Return (X, Y) of the center of cell containing provided text 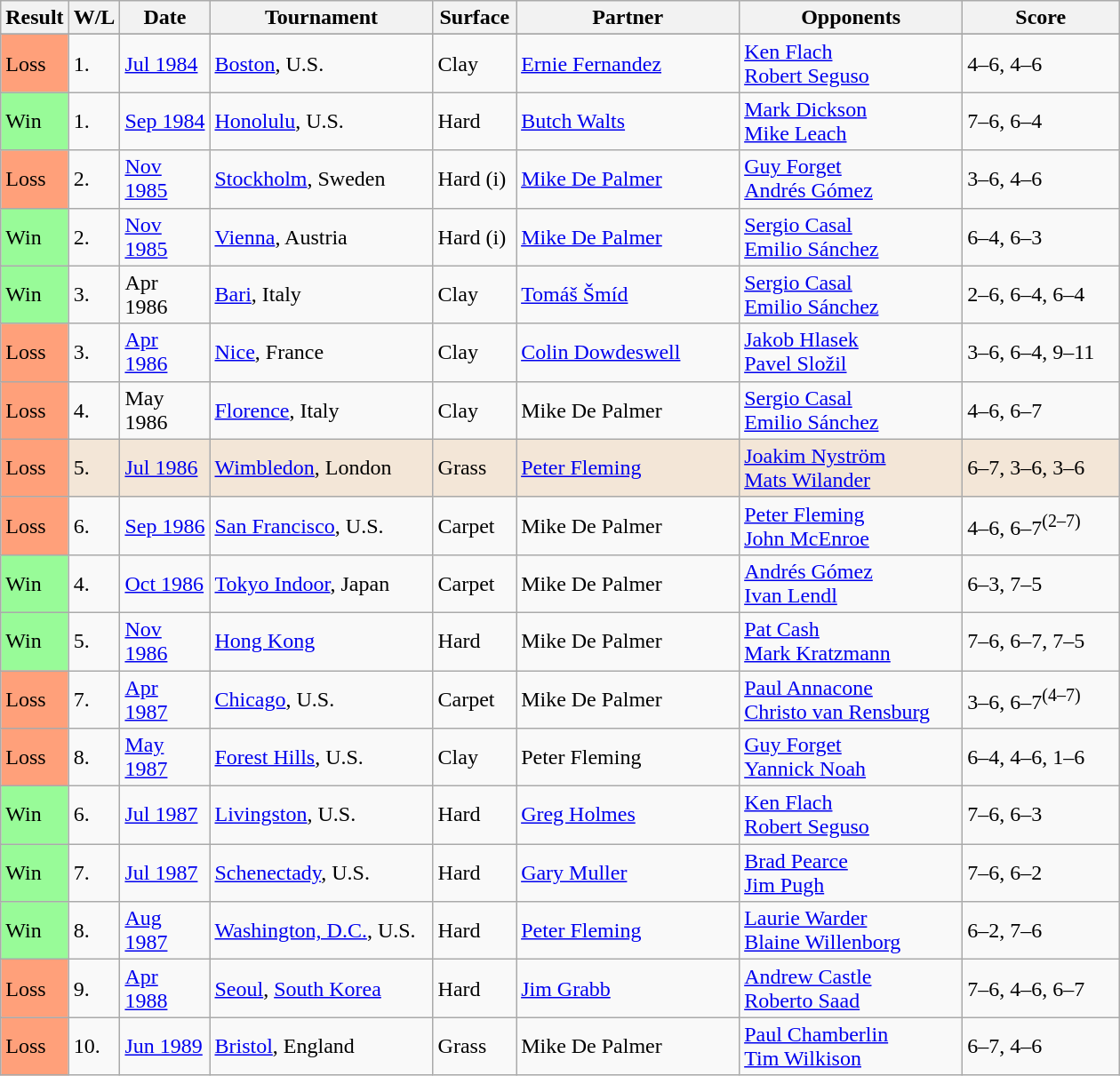
Bristol, England (322, 1047)
Guy Forget Yannick Noah (852, 757)
6–7, 3–6, 3–6 (1041, 467)
Result (35, 18)
9. (94, 988)
6–7, 4–6 (1041, 1047)
Gary Muller (628, 873)
Sep 1986 (165, 526)
Andrés Gómez Ivan Lendl (852, 583)
Paul Chamberlin Tim Wilkison (852, 1047)
Laurie Warder Blaine Willenborg (852, 931)
7–6, 6–7, 7–5 (1041, 642)
Butch Walts (628, 121)
6–2, 7–6 (1041, 931)
Jakob Hlasek Pavel Složil (852, 352)
3–6, 6–4, 9–11 (1041, 352)
Jim Grabb (628, 988)
Vienna, Austria (322, 236)
Schenectady, U.S. (322, 873)
Joakim Nyström Mats Wilander (852, 467)
Partner (628, 18)
7–6, 6–2 (1041, 873)
Tournament (322, 18)
Bari, Italy (322, 295)
6–3, 7–5 (1041, 583)
Florence, Italy (322, 410)
Brad Pearce Jim Pugh (852, 873)
Nice, France (322, 352)
Mark Dickson Mike Leach (852, 121)
7–6, 4–6, 6–7 (1041, 988)
6–4, 6–3 (1041, 236)
7–6, 6–4 (1041, 121)
Pat Cash Mark Kratzmann (852, 642)
4–6, 4–6 (1041, 64)
3–6, 6–7(4–7) (1041, 698)
6–4, 4–6, 1–6 (1041, 757)
3–6, 4–6 (1041, 179)
Aug 1987 (165, 931)
Honolulu, U.S. (322, 121)
San Francisco, U.S. (322, 526)
Boston, U.S. (322, 64)
W/L (94, 18)
4–6, 6–7(2–7) (1041, 526)
Colin Dowdeswell (628, 352)
Jul 1984 (165, 64)
Score (1041, 18)
Apr 1988 (165, 988)
2–6, 6–4, 6–4 (1041, 295)
May 1987 (165, 757)
May 1986 (165, 410)
Hong Kong (322, 642)
Apr 1987 (165, 698)
Greg Holmes (628, 816)
Paul Annacone Christo van Rensburg (852, 698)
Tomáš Šmíd (628, 295)
Stockholm, Sweden (322, 179)
Nov 1986 (165, 642)
10. (94, 1047)
Peter Fleming John McEnroe (852, 526)
Date (165, 18)
Wimbledon, London (322, 467)
Opponents (852, 18)
Livingston, U.S. (322, 816)
Washington, D.C., U.S. (322, 931)
Forest Hills, U.S. (322, 757)
Tokyo Indoor, Japan (322, 583)
4–6, 6–7 (1041, 410)
Guy Forget Andrés Gómez (852, 179)
Andrew Castle Roberto Saad (852, 988)
7–6, 6–3 (1041, 816)
Jun 1989 (165, 1047)
Sep 1984 (165, 121)
Jul 1986 (165, 467)
Chicago, U.S. (322, 698)
Seoul, South Korea (322, 988)
Oct 1986 (165, 583)
Surface (475, 18)
Ernie Fernandez (628, 64)
